Extract the [x, y] coordinate from the center of the cell holding the provided text.  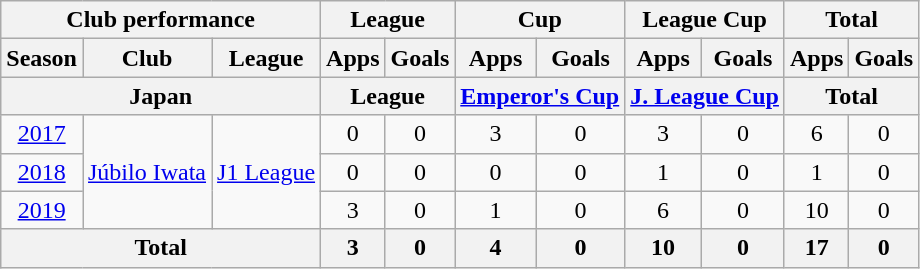
J. League Cup [705, 96]
17 [816, 248]
League Cup [705, 20]
2018 [42, 172]
Cup [540, 20]
Club performance [161, 20]
Japan [161, 96]
J1 League [266, 172]
4 [496, 248]
Club [146, 58]
Júbilo Iwata [146, 172]
Season [42, 58]
Emperor's Cup [540, 96]
2019 [42, 210]
2017 [42, 134]
